Return [X, Y] of the center of cell containing provided text 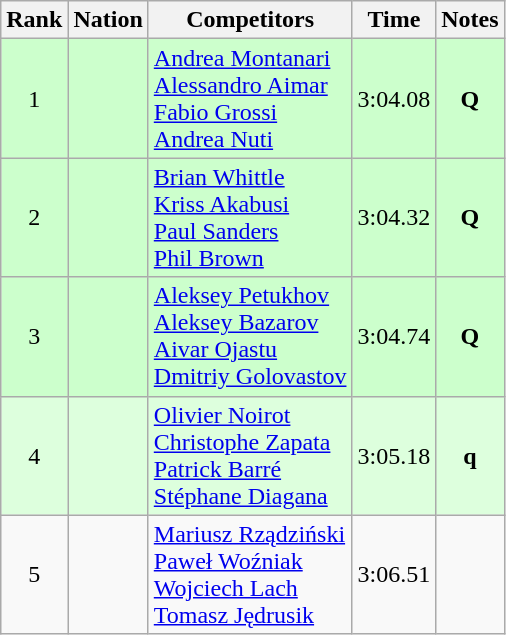
4 [34, 456]
q [470, 456]
2 [34, 218]
Mariusz RządzińskiPaweł WoźniakWojciech LachTomasz Jędrusik [250, 574]
3:06.51 [394, 574]
Rank [34, 20]
Notes [470, 20]
Aleksey PetukhovAleksey BazarovAivar OjastuDmitriy Golovastov [250, 336]
3:05.18 [394, 456]
Brian WhittleKriss AkabusiPaul SandersPhil Brown [250, 218]
Olivier NoirotChristophe ZapataPatrick BarréStéphane Diagana [250, 456]
3:04.32 [394, 218]
Time [394, 20]
5 [34, 574]
3:04.08 [394, 98]
Competitors [250, 20]
3 [34, 336]
3:04.74 [394, 336]
Andrea MontanariAlessandro AimarFabio GrossiAndrea Nuti [250, 98]
Nation [108, 20]
1 [34, 98]
